Scan for the cell matching the given text and deliver its (X, Y) coordinate at center. 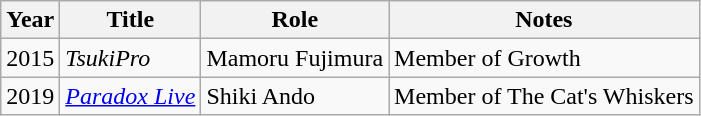
2019 (30, 96)
Year (30, 20)
Member of The Cat's Whiskers (544, 96)
Member of Growth (544, 58)
Notes (544, 20)
Role (295, 20)
Title (130, 20)
Mamoru Fujimura (295, 58)
TsukiPro (130, 58)
Shiki Ando (295, 96)
2015 (30, 58)
Paradox Live (130, 96)
